Return [x, y] of the center of cell containing provided text 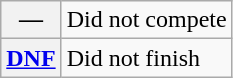
Did not finish [146, 58]
DNF [31, 58]
— [31, 20]
Did not compete [146, 20]
